Find where the given text appears and provide that cell's center as [x, y] coordinate. 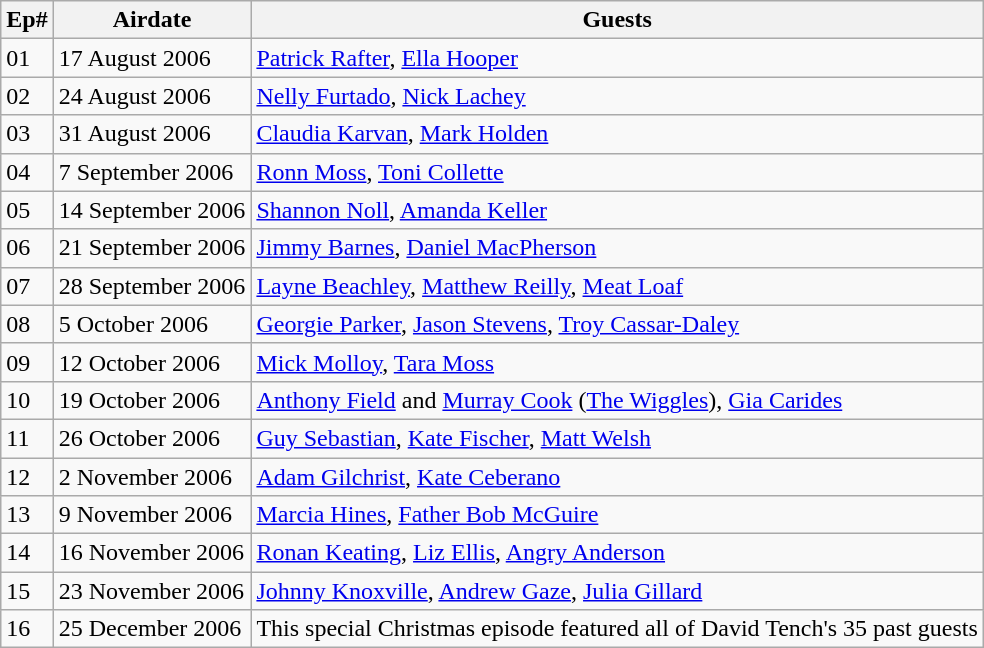
24 August 2006 [152, 96]
21 September 2006 [152, 248]
16 [27, 629]
Layne Beachley, Matthew Reilly, Meat Loaf [617, 286]
04 [27, 172]
06 [27, 248]
Anthony Field and Murray Cook (The Wiggles), Gia Carides [617, 400]
09 [27, 362]
Marcia Hines, Father Bob McGuire [617, 515]
Ronn Moss, Toni Collette [617, 172]
26 October 2006 [152, 438]
05 [27, 210]
10 [27, 400]
25 December 2006 [152, 629]
14 September 2006 [152, 210]
Jimmy Barnes, Daniel MacPherson [617, 248]
23 November 2006 [152, 591]
Guests [617, 20]
This special Christmas episode featured all of David Tench's 35 past guests [617, 629]
16 November 2006 [152, 553]
Georgie Parker, Jason Stevens, Troy Cassar-Daley [617, 324]
Shannon Noll, Amanda Keller [617, 210]
08 [27, 324]
Ronan Keating, Liz Ellis, Angry Anderson [617, 553]
Claudia Karvan, Mark Holden [617, 134]
9 November 2006 [152, 515]
15 [27, 591]
14 [27, 553]
07 [27, 286]
01 [27, 58]
Patrick Rafter, Ella Hooper [617, 58]
02 [27, 96]
7 September 2006 [152, 172]
Ep# [27, 20]
Johnny Knoxville, Andrew Gaze, Julia Gillard [617, 591]
19 October 2006 [152, 400]
2 November 2006 [152, 477]
Mick Molloy, Tara Moss [617, 362]
Airdate [152, 20]
31 August 2006 [152, 134]
Guy Sebastian, Kate Fischer, Matt Welsh [617, 438]
Nelly Furtado, Nick Lachey [617, 96]
17 August 2006 [152, 58]
12 October 2006 [152, 362]
28 September 2006 [152, 286]
13 [27, 515]
03 [27, 134]
11 [27, 438]
Adam Gilchrist, Kate Ceberano [617, 477]
12 [27, 477]
5 October 2006 [152, 324]
